Search for the cell housing the specified text and yield its (X, Y) center coordinate. 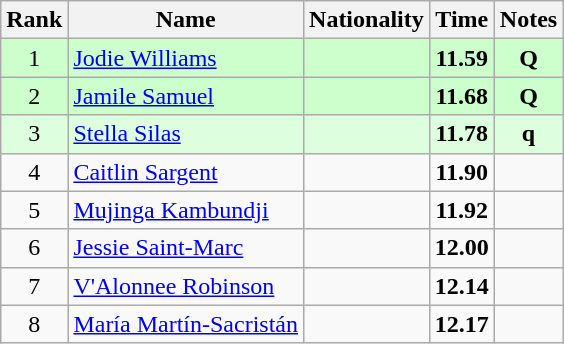
2 (34, 96)
Jessie Saint-Marc (186, 248)
12.17 (462, 324)
8 (34, 324)
5 (34, 210)
7 (34, 286)
11.78 (462, 134)
Jodie Williams (186, 58)
11.59 (462, 58)
12.00 (462, 248)
Time (462, 20)
Mujinga Kambundji (186, 210)
Caitlin Sargent (186, 172)
Stella Silas (186, 134)
11.90 (462, 172)
q (528, 134)
4 (34, 172)
Rank (34, 20)
V'Alonnee Robinson (186, 286)
11.68 (462, 96)
1 (34, 58)
Nationality (367, 20)
Jamile Samuel (186, 96)
María Martín-Sacristán (186, 324)
12.14 (462, 286)
11.92 (462, 210)
6 (34, 248)
Notes (528, 20)
3 (34, 134)
Name (186, 20)
